Determine the (X, Y) coordinate at the center of the cell enclosing the given text.  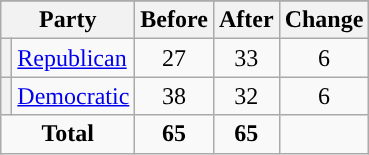
Democratic (74, 96)
Change (324, 20)
Republican (74, 58)
27 (174, 58)
32 (246, 96)
Party (68, 20)
Before (174, 20)
38 (174, 96)
33 (246, 58)
Total (68, 134)
After (246, 20)
